Pinpoint the cell where the given text exists, returning its (x, y) midpoint coordinate. 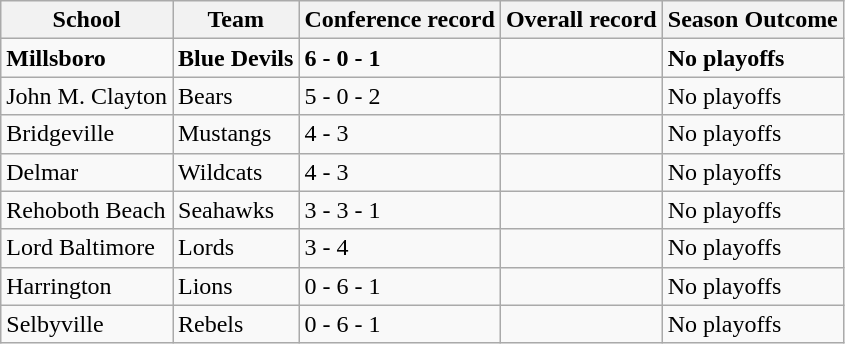
Team (235, 20)
Bridgeville (87, 134)
Harrington (87, 286)
5 - 0 - 2 (400, 96)
Bears (235, 96)
Selbyville (87, 324)
Lord Baltimore (87, 248)
Season Outcome (752, 20)
Rebels (235, 324)
Overall record (581, 20)
Lions (235, 286)
John M. Clayton (87, 96)
Mustangs (235, 134)
Conference record (400, 20)
3 - 3 - 1 (400, 210)
Seahawks (235, 210)
Lords (235, 248)
6 - 0 - 1 (400, 58)
Millsboro (87, 58)
Blue Devils (235, 58)
Wildcats (235, 172)
Delmar (87, 172)
School (87, 20)
3 - 4 (400, 248)
Rehoboth Beach (87, 210)
